Locate the cell with the specified text and output its [X, Y] center coordinate. 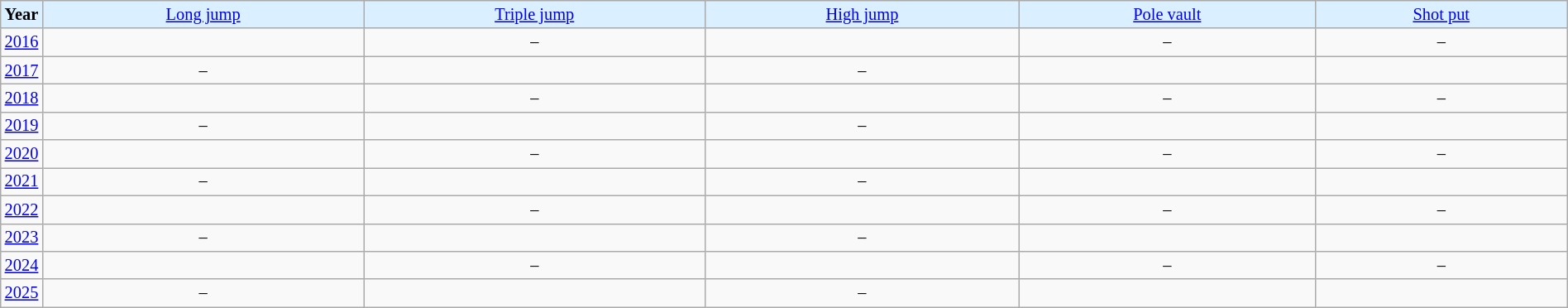
2022 [22, 209]
2020 [22, 154]
2017 [22, 70]
2016 [22, 42]
2023 [22, 238]
Year [22, 14]
Shot put [1441, 14]
2018 [22, 98]
Pole vault [1167, 14]
Long jump [203, 14]
Triple jump [534, 14]
High jump [862, 14]
2025 [22, 293]
2024 [22, 265]
2019 [22, 126]
2021 [22, 181]
